Find where the given text appears and provide that cell's center as [x, y] coordinate. 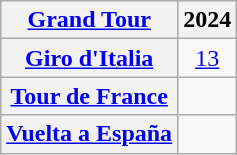
2024 [208, 20]
Vuelta a España [90, 134]
Giro d'Italia [90, 58]
13 [208, 58]
Grand Tour [90, 20]
Tour de France [90, 96]
